From the cell containing the given text, extract its center point as [x, y] coordinate. 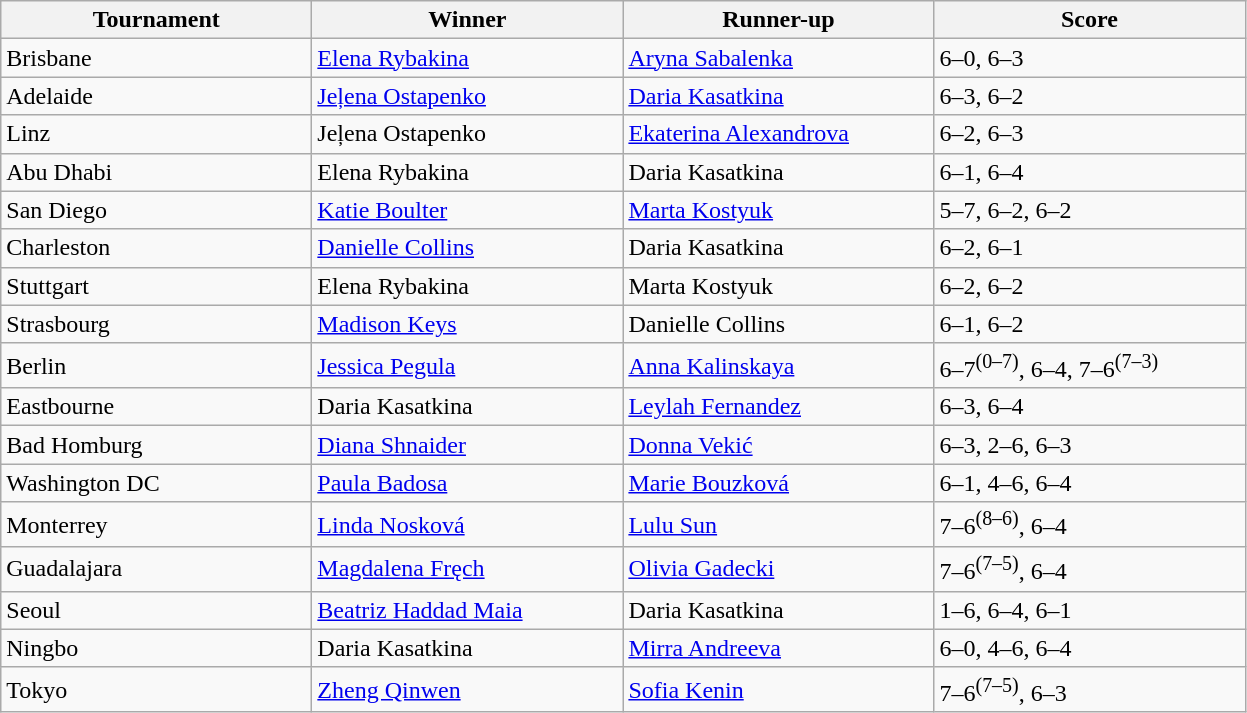
7–6(7–5), 6–4 [1090, 570]
6–3, 2–6, 6–3 [1090, 445]
Katie Boulter [468, 210]
Paula Badosa [468, 483]
Berlin [156, 366]
Washington DC [156, 483]
6–2, 6–1 [1090, 248]
7–6(8–6), 6–4 [1090, 524]
Anna Kalinskaya [778, 366]
1–6, 6–4, 6–1 [1090, 610]
Brisbane [156, 58]
Olivia Gadecki [778, 570]
Ningbo [156, 648]
6–0, 6–3 [1090, 58]
Linda Nosková [468, 524]
Abu Dhabi [156, 172]
Donna Vekić [778, 445]
Score [1090, 20]
Ekaterina Alexandrova [778, 134]
Guadalajara [156, 570]
Mirra Andreeva [778, 648]
Marie Bouzková [778, 483]
6–3, 6–2 [1090, 96]
Sofia Kenin [778, 690]
6–0, 4–6, 6–4 [1090, 648]
Seoul [156, 610]
6–2, 6–2 [1090, 286]
Aryna Sabalenka [778, 58]
6–1, 6–4 [1090, 172]
Strasbourg [156, 324]
6–3, 6–4 [1090, 407]
Madison Keys [468, 324]
San Diego [156, 210]
7–6(7–5), 6–3 [1090, 690]
Monterrey [156, 524]
6–2, 6–3 [1090, 134]
Tokyo [156, 690]
6–1, 4–6, 6–4 [1090, 483]
Tournament [156, 20]
6–1, 6–2 [1090, 324]
Charleston [156, 248]
Diana Shnaider [468, 445]
Bad Homburg [156, 445]
Adelaide [156, 96]
6–7(0–7), 6–4, 7–6(7–3) [1090, 366]
Runner-up [778, 20]
5–7, 6–2, 6–2 [1090, 210]
Winner [468, 20]
Lulu Sun [778, 524]
Leylah Fernandez [778, 407]
Eastbourne [156, 407]
Magdalena Fręch [468, 570]
Jessica Pegula [468, 366]
Stuttgart [156, 286]
Beatriz Haddad Maia [468, 610]
Zheng Qinwen [468, 690]
Linz [156, 134]
